Output the (x, y) coordinate of the center of the cell containing the given text.  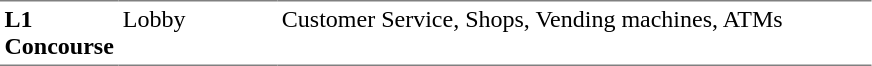
Customer Service, Shops, Vending machines, ATMs (574, 33)
Lobby (198, 33)
L1Concourse (59, 33)
